Provide the (X, Y) coordinate of the cell's center where the given text is located.  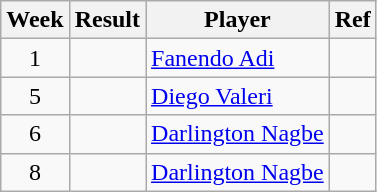
Fanendo Adi (238, 58)
5 (35, 96)
8 (35, 172)
Diego Valeri (238, 96)
Result (107, 20)
Ref (352, 20)
1 (35, 58)
Player (238, 20)
Week (35, 20)
6 (35, 134)
